Scan for the cell matching the given text and deliver its [X, Y] coordinate at center. 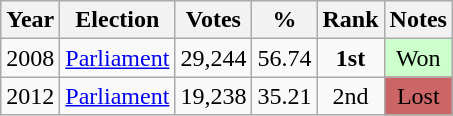
Election [118, 20]
Lost [418, 96]
1st [350, 58]
% [284, 20]
Rank [350, 20]
19,238 [214, 96]
2nd [350, 96]
2012 [30, 96]
Won [418, 58]
35.21 [284, 96]
Year [30, 20]
29,244 [214, 58]
56.74 [284, 58]
Notes [418, 20]
2008 [30, 58]
Votes [214, 20]
